Search for the cell housing the specified text and yield its (x, y) center coordinate. 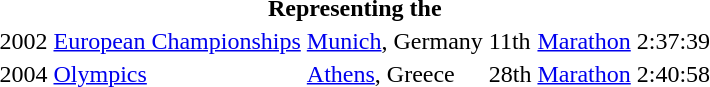
Marathon (584, 41)
Munich, Germany (394, 41)
European Championships (177, 41)
11th (510, 41)
